From the cell containing the given text, extract its center point as [x, y] coordinate. 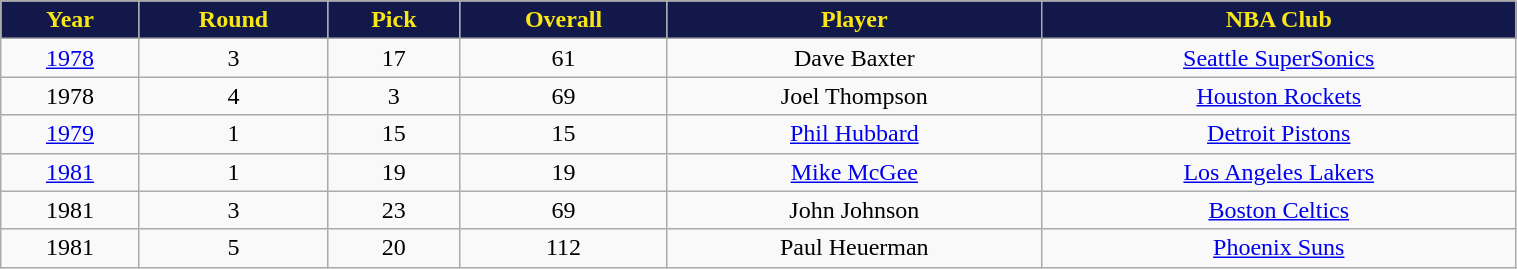
Boston Celtics [1278, 210]
Seattle SuperSonics [1278, 58]
Mike McGee [854, 172]
20 [394, 248]
John Johnson [854, 210]
112 [564, 248]
Overall [564, 20]
Phoenix Suns [1278, 248]
23 [394, 210]
Detroit Pistons [1278, 134]
61 [564, 58]
1979 [70, 134]
NBA Club [1278, 20]
Paul Heuerman [854, 248]
17 [394, 58]
Phil Hubbard [854, 134]
Player [854, 20]
Houston Rockets [1278, 96]
Round [234, 20]
4 [234, 96]
Pick [394, 20]
Dave Baxter [854, 58]
Los Angeles Lakers [1278, 172]
Year [70, 20]
5 [234, 248]
Joel Thompson [854, 96]
